From the cell containing the given text, extract its center point as (x, y) coordinate. 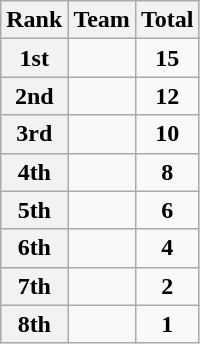
15 (167, 58)
8 (167, 172)
8th (34, 324)
Team (102, 20)
Total (167, 20)
12 (167, 96)
1st (34, 58)
4 (167, 248)
Rank (34, 20)
2nd (34, 96)
1 (167, 324)
3rd (34, 134)
5th (34, 210)
2 (167, 286)
7th (34, 286)
4th (34, 172)
6th (34, 248)
6 (167, 210)
10 (167, 134)
